Detect which cell encompasses the target text, then output its [X, Y] center coordinate. 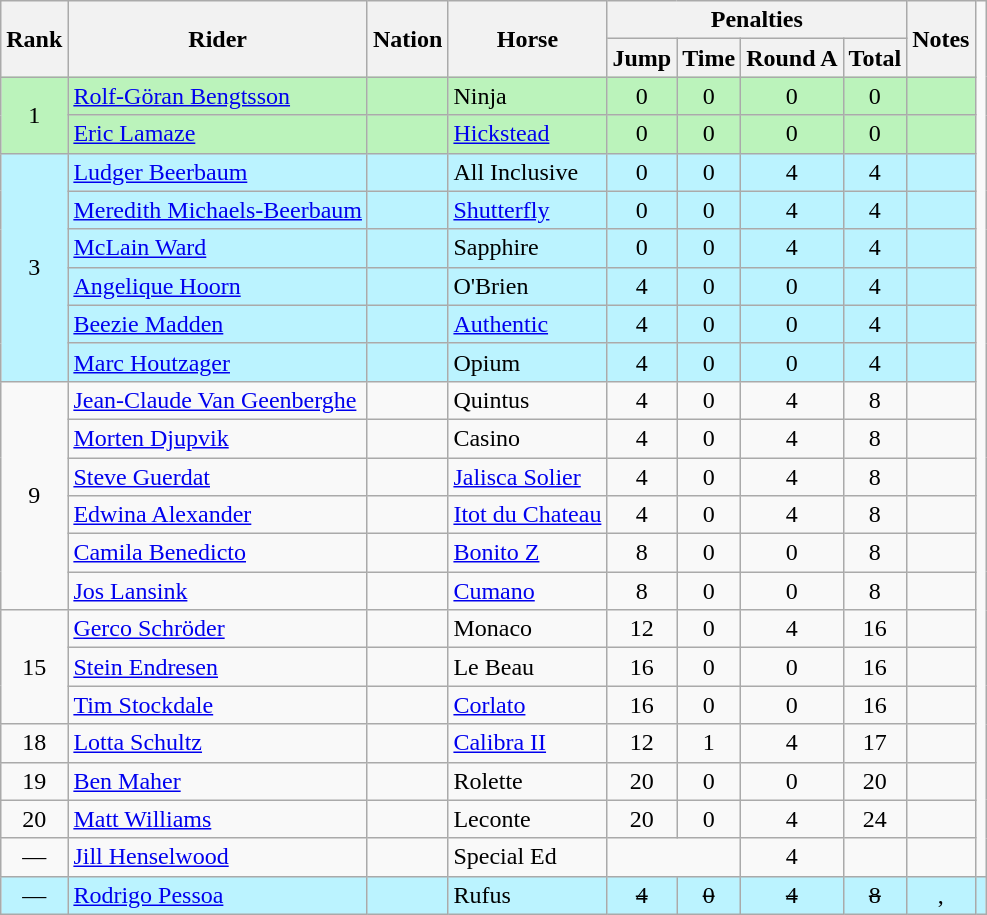
Opium [528, 362]
Morten Djupvik [218, 438]
Ben Maher [218, 781]
Nation [407, 39]
Cumano [528, 591]
Steve Guerdat [218, 477]
Casino [528, 438]
, [941, 895]
24 [875, 819]
17 [875, 743]
Calibra II [528, 743]
Quintus [528, 400]
Ludger Beerbaum [218, 172]
Le Beau [528, 667]
Rodrigo Pessoa [218, 895]
Leconte [528, 819]
Edwina Alexander [218, 515]
Jalisca Solier [528, 477]
Rolf-Göran Bengtsson [218, 96]
Eric Lamaze [218, 134]
Itot du Chateau [528, 515]
Beezie Madden [218, 324]
All Inclusive [528, 172]
Time [709, 58]
Hickstead [528, 134]
15 [34, 667]
Penalties [757, 20]
Horse [528, 39]
O'Brien [528, 286]
Authentic [528, 324]
Rufus [528, 895]
Shutterfly [528, 210]
19 [34, 781]
Rider [218, 39]
Bonito Z [528, 553]
3 [34, 267]
Sapphire [528, 248]
Tim Stockdale [218, 705]
Jean-Claude Van Geenberghe [218, 400]
McLain Ward [218, 248]
Rank [34, 39]
Lotta Schultz [218, 743]
Jill Henselwood [218, 857]
Matt Williams [218, 819]
Jump [642, 58]
Corlato [528, 705]
Marc Houtzager [218, 362]
Notes [941, 39]
Round A [792, 58]
Ninja [528, 96]
Camila Benedicto [218, 553]
Gerco Schröder [218, 629]
Rolette [528, 781]
Stein Endresen [218, 667]
Special Ed [528, 857]
Angelique Hoorn [218, 286]
18 [34, 743]
Monaco [528, 629]
Total [875, 58]
Meredith Michaels-Beerbaum [218, 210]
Jos Lansink [218, 591]
9 [34, 495]
